Return (x, y) of the center of cell containing provided text 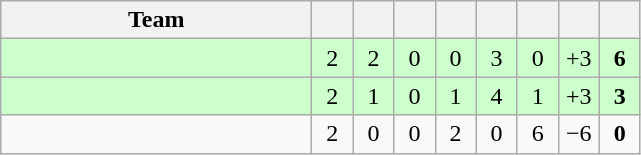
−6 (578, 134)
4 (496, 96)
Team (156, 20)
